Extract the (X, Y) coordinate from the center of the cell holding the provided text.  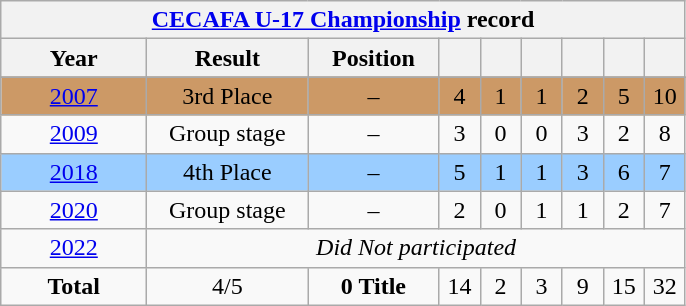
Total (74, 286)
2018 (74, 172)
10 (664, 96)
Position (374, 58)
4 (460, 96)
32 (664, 286)
4/5 (228, 286)
8 (664, 134)
4th Place (228, 172)
9 (582, 286)
6 (624, 172)
2007 (74, 96)
CECAFA U-17 Championship record (344, 20)
Result (228, 58)
2020 (74, 210)
0 Title (374, 286)
3rd Place (228, 96)
2009 (74, 134)
Did Not participated (416, 248)
14 (460, 286)
2022 (74, 248)
Year (74, 58)
15 (624, 286)
